Scan for the cell matching the given text and deliver its [X, Y] coordinate at center. 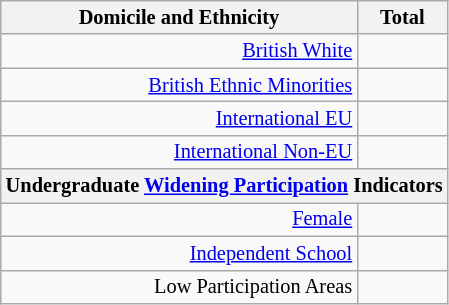
International EU [179, 118]
British Ethnic Minorities [179, 85]
Female [179, 219]
International Non-EU [179, 152]
Low Participation Areas [179, 287]
Undergraduate Widening Participation Indicators [224, 186]
Total [402, 17]
British White [179, 51]
Domicile and Ethnicity [179, 17]
Independent School [179, 253]
